Output the (X, Y) coordinate of the center of the cell containing the given text.  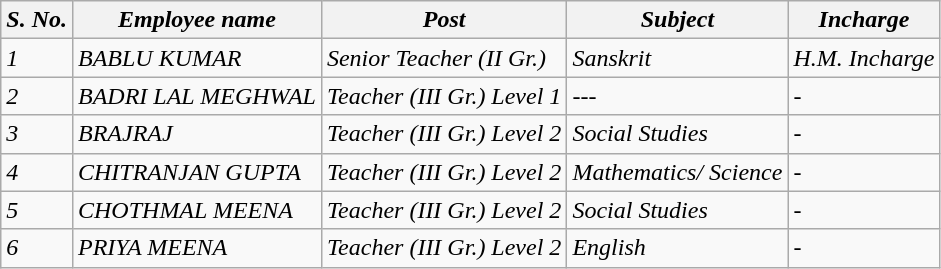
Post (444, 20)
2 (37, 96)
6 (37, 248)
--- (678, 96)
Employee name (196, 20)
BABLU KUMAR (196, 58)
English (678, 248)
BADRI LAL MEGHWAL (196, 96)
5 (37, 210)
Mathematics/ Science (678, 172)
Subject (678, 20)
Teacher (III Gr.) Level 1 (444, 96)
Senior Teacher (II Gr.) (444, 58)
Sanskrit (678, 58)
3 (37, 134)
PRIYA MEENA (196, 248)
H.M. Incharge (864, 58)
4 (37, 172)
CHITRANJAN GUPTA (196, 172)
CHOTHMAL MEENA (196, 210)
S. No. (37, 20)
Incharge (864, 20)
1 (37, 58)
BRAJRAJ (196, 134)
